Identify which cell holds the provided text, then report its (x, y) central coordinate. 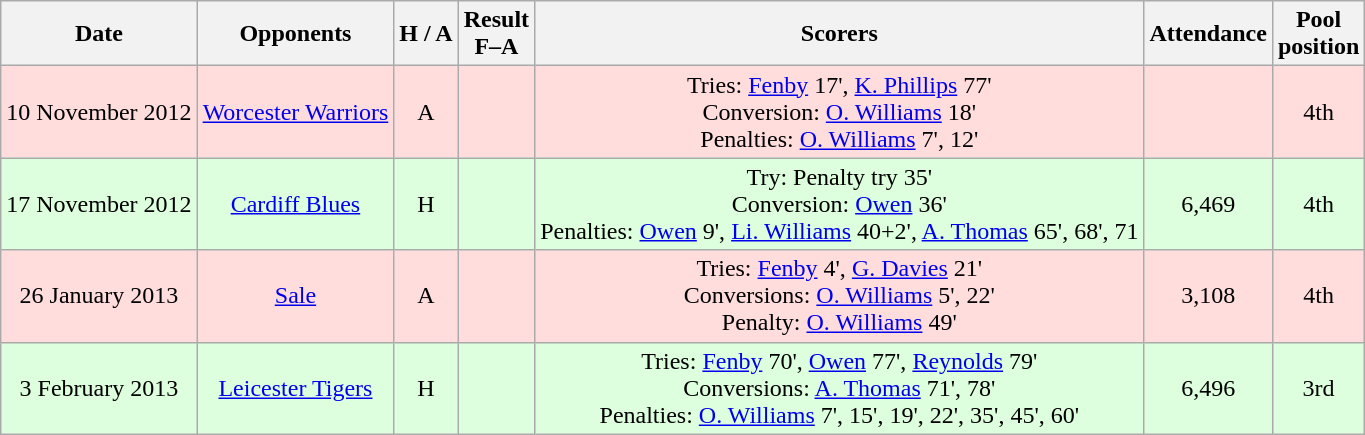
Date (99, 34)
Leicester Tigers (296, 388)
Sale (296, 296)
Worcester Warriors (296, 112)
3rd (1318, 388)
6,496 (1208, 388)
3,108 (1208, 296)
17 November 2012 (99, 204)
10 November 2012 (99, 112)
26 January 2013 (99, 296)
Tries: Fenby 70', Owen 77', Reynolds 79' Conversions: A. Thomas 71', 78' Penalties: O. Williams 7', 15', 19', 22', 35', 45', 60' (840, 388)
Cardiff Blues (296, 204)
Tries: Fenby 17', K. Phillips 77' Conversion: O. Williams 18' Penalties: O. Williams 7', 12' (840, 112)
Attendance (1208, 34)
Opponents (296, 34)
3 February 2013 (99, 388)
Scorers (840, 34)
6,469 (1208, 204)
Tries: Fenby 4', G. Davies 21' Conversions: O. Williams 5', 22' Penalty: O. Williams 49' (840, 296)
H / A (426, 34)
Poolposition (1318, 34)
Try: Penalty try 35' Conversion: Owen 36' Penalties: Owen 9', Li. Williams 40+2', A. Thomas 65', 68', 71 (840, 204)
ResultF–A (496, 34)
